Find where the given text appears and provide that cell's center as [X, Y] coordinate. 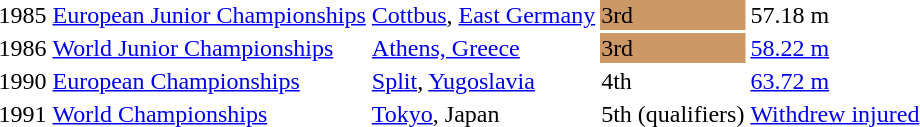
Cottbus, East Germany [483, 15]
Athens, Greece [483, 48]
European Championships [209, 81]
European Junior Championships [209, 15]
World Junior Championships [209, 48]
4th [673, 81]
Split, Yugoslavia [483, 81]
